Provide the (x, y) coordinate of the cell's center where the given text is located.  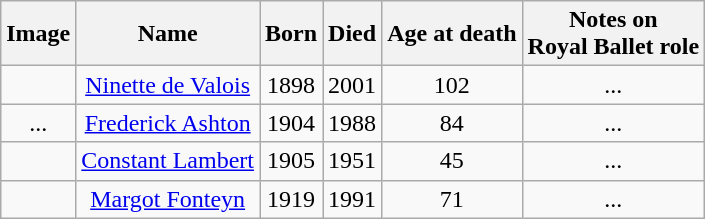
Died (352, 34)
Margot Fonteyn (168, 199)
Age at death (452, 34)
1898 (292, 85)
1919 (292, 199)
Constant Lambert (168, 161)
84 (452, 123)
Name (168, 34)
1951 (352, 161)
71 (452, 199)
1991 (352, 199)
2001 (352, 85)
Image (38, 34)
Notes onRoyal Ballet role (614, 34)
Born (292, 34)
102 (452, 85)
45 (452, 161)
Frederick Ashton (168, 123)
1905 (292, 161)
1904 (292, 123)
1988 (352, 123)
Ninette de Valois (168, 85)
